Determine the [X, Y] coordinate at the center of the cell enclosing the given text.  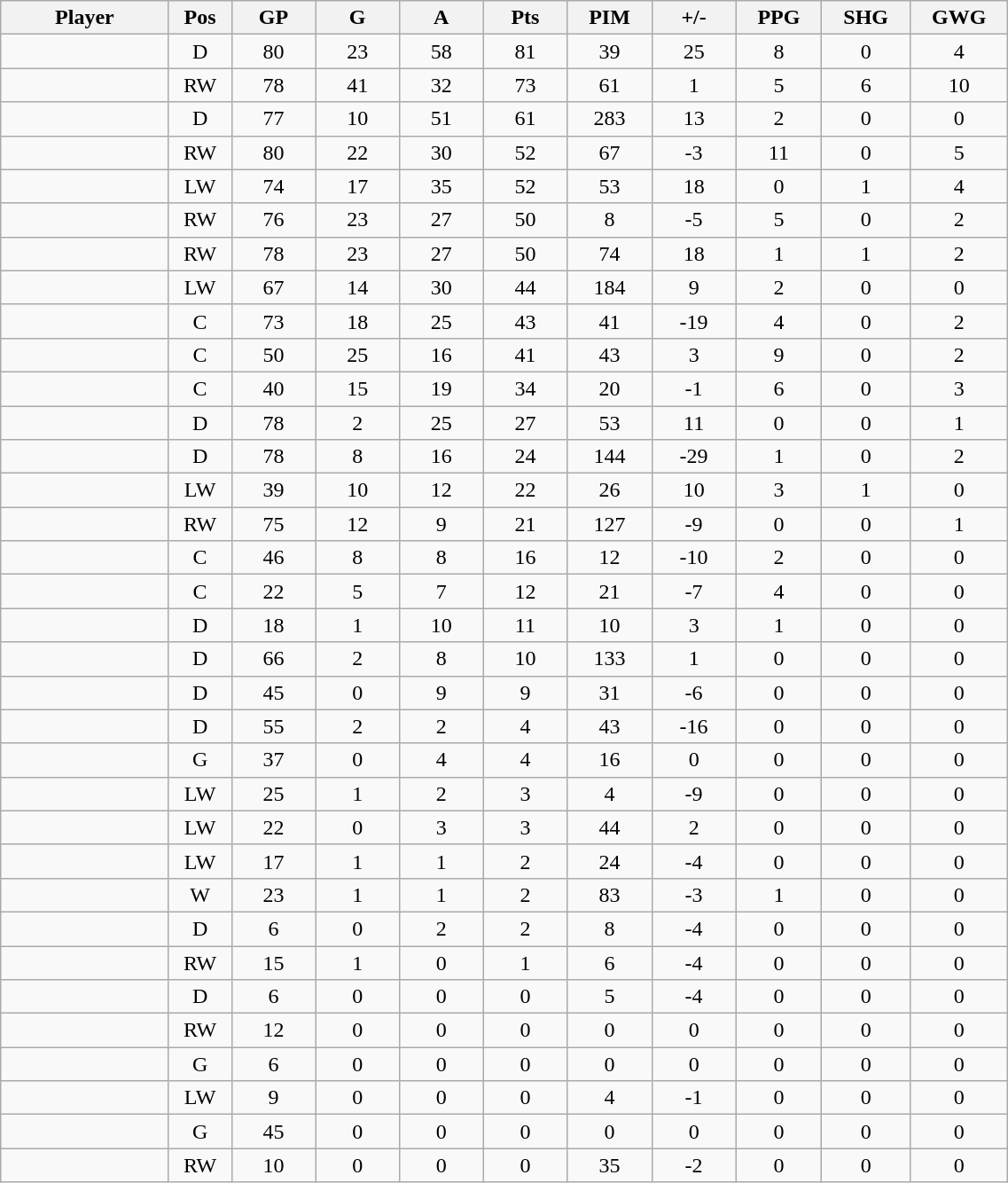
32 [441, 85]
19 [441, 388]
20 [610, 388]
46 [273, 558]
133 [610, 659]
76 [273, 220]
127 [610, 524]
66 [273, 659]
PIM [610, 18]
A [441, 18]
13 [693, 119]
83 [610, 895]
58 [441, 51]
14 [358, 287]
144 [610, 457]
-7 [693, 591]
W [200, 895]
37 [273, 760]
-29 [693, 457]
-16 [693, 726]
40 [273, 388]
GP [273, 18]
7 [441, 591]
Player [85, 18]
-5 [693, 220]
-2 [693, 1165]
75 [273, 524]
184 [610, 287]
PPG [778, 18]
-10 [693, 558]
Pos [200, 18]
51 [441, 119]
-19 [693, 321]
-6 [693, 693]
Pts [525, 18]
GWG [958, 18]
81 [525, 51]
SHG [866, 18]
77 [273, 119]
31 [610, 693]
55 [273, 726]
34 [525, 388]
26 [610, 490]
283 [610, 119]
+/- [693, 18]
